Return (x, y) of the center of cell containing provided text 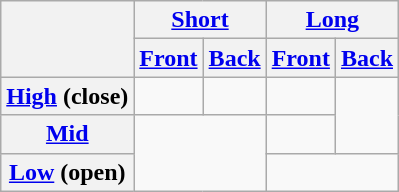
Short (200, 20)
Mid (68, 134)
Low (open) (68, 172)
Long (332, 20)
High (close) (68, 96)
